Search for the cell housing the specified text and yield its [x, y] center coordinate. 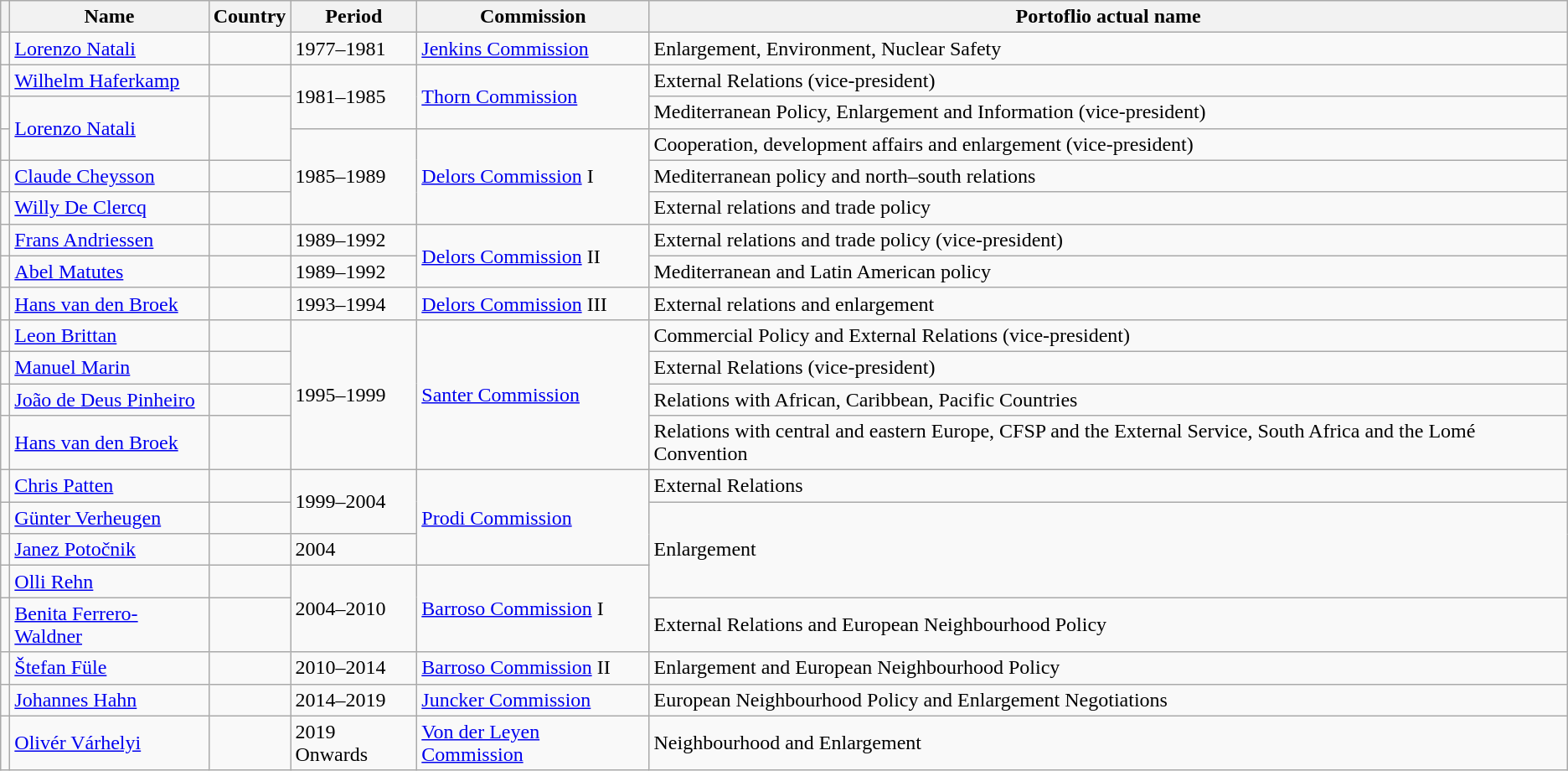
1985–1989 [353, 176]
Barroso Commission II [533, 668]
Barroso Commission I [533, 608]
Abel Matutes [109, 272]
Country [250, 17]
Thorn Commission [533, 96]
1999–2004 [353, 502]
Mediterranean and Latin American policy [1108, 272]
Enlargement and European Neighbourhood Policy [1108, 668]
Janez Potočnik [109, 550]
2019 Onwards [353, 743]
João de Deus Pinheiro [109, 400]
Commission [533, 17]
External Relations and European Neighbourhood Policy [1108, 625]
1995–1999 [353, 394]
2004 [353, 550]
Mediterranean Policy, Enlargement and Information (vice-president) [1108, 112]
Name [109, 17]
2010–2014 [353, 668]
Juncker Commission [533, 700]
Delors Commission III [533, 303]
Willy De Clercq [109, 208]
Frans Andriessen [109, 240]
External Relations [1108, 486]
External relations and trade policy [1108, 208]
Mediterranean policy and north–south relations [1108, 176]
Jenkins Commission [533, 49]
Wilhelm Haferkamp [109, 80]
Günter Verheugen [109, 518]
Delors Commission II [533, 256]
Enlargement [1108, 550]
External relations and enlargement [1108, 303]
Prodi Commission [533, 518]
2014–2019 [353, 700]
Johannes Hahn [109, 700]
Santer Commission [533, 394]
2004–2010 [353, 608]
Portoflio actual name [1108, 17]
External relations and trade policy (vice-president) [1108, 240]
1993–1994 [353, 303]
Štefan Füle [109, 668]
Leon Brittan [109, 335]
Olli Rehn [109, 582]
Delors Commission I [533, 176]
Claude Cheysson [109, 176]
Relations with central and eastern Europe, CFSP and the External Service, South Africa and the Lomé Convention [1108, 442]
Benita Ferrero-Waldner [109, 625]
Neighbourhood and Enlargement [1108, 743]
European Neighbourhood Policy and Enlargement Negotiations [1108, 700]
1977–1981 [353, 49]
Chris Patten [109, 486]
Olivér Várhelyi [109, 743]
Cooperation, development affairs and enlargement (vice-president) [1108, 144]
Manuel Marin [109, 367]
Period [353, 17]
Enlargement, Environment, Nuclear Safety [1108, 49]
Von der Leyen Commission [533, 743]
Commercial Policy and External Relations (vice-president) [1108, 335]
1981–1985 [353, 96]
Relations with African, Caribbean, Pacific Countries [1108, 400]
